Return the [x, y] coordinate for the center point of the cell that contains the specified text.  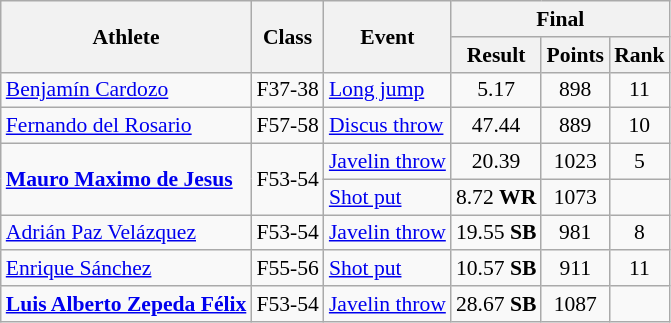
Benjamín Cardozo [126, 90]
Discus throw [388, 126]
10.57 SB [496, 269]
Fernando del Rosario [126, 126]
47.44 [496, 126]
Luis Alberto Zepeda Félix [126, 304]
Adrián Paz Velázquez [126, 233]
8.72 WR [496, 197]
981 [575, 233]
Points [575, 55]
5.17 [496, 90]
Athlete [126, 36]
Final [560, 19]
1087 [575, 304]
911 [575, 269]
Rank [640, 55]
1073 [575, 197]
28.67 SB [496, 304]
Event [388, 36]
898 [575, 90]
Class [287, 36]
10 [640, 126]
20.39 [496, 162]
Enrique Sánchez [126, 269]
F55-56 [287, 269]
8 [640, 233]
889 [575, 126]
5 [640, 162]
Long jump [388, 90]
Mauro Maximo de Jesus [126, 180]
Result [496, 55]
F37-38 [287, 90]
F57-58 [287, 126]
19.55 SB [496, 233]
1023 [575, 162]
